Scan for the cell matching the given text and deliver its (x, y) coordinate at center. 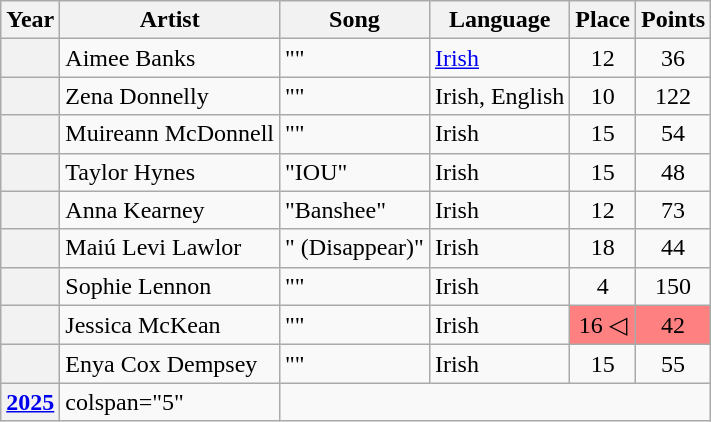
36 (674, 58)
Song (354, 20)
Zena Donnelly (170, 96)
"Banshee" (354, 210)
Taylor Hynes (170, 172)
73 (674, 210)
150 (674, 286)
Artist (170, 20)
Enya Cox Dempsey (170, 364)
Place (603, 20)
"IOU" (354, 172)
10 (603, 96)
Language (499, 20)
Maiú Levi Lawlor (170, 248)
Sophie Lennon (170, 286)
2025 (30, 402)
Muireann McDonnell (170, 134)
Anna Kearney (170, 210)
44 (674, 248)
Year (30, 20)
42 (674, 325)
16 ◁ (603, 325)
54 (674, 134)
122 (674, 96)
Aimee Banks (170, 58)
4 (603, 286)
48 (674, 172)
18 (603, 248)
Jessica McKean (170, 325)
55 (674, 364)
colspan="5" (170, 402)
" (Disappear)" (354, 248)
Points (674, 20)
Irish, English (499, 96)
